Find where the given text appears and provide that cell's center as [X, Y] coordinate. 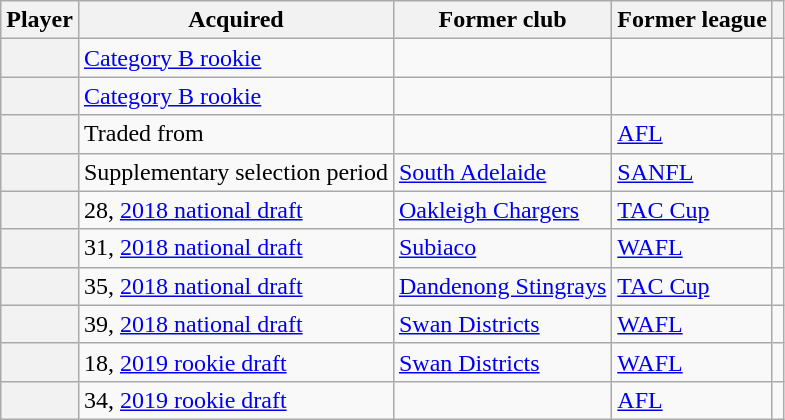
Former league [692, 20]
Acquired [236, 20]
SANFL [692, 172]
South Adelaide [502, 172]
18, 2019 rookie draft [236, 362]
35, 2018 national draft [236, 286]
Traded from [236, 134]
39, 2018 national draft [236, 324]
34, 2019 rookie draft [236, 400]
Supplementary selection period [236, 172]
Dandenong Stingrays [502, 286]
Former club [502, 20]
Player [40, 20]
28, 2018 national draft [236, 210]
Subiaco [502, 248]
Oakleigh Chargers [502, 210]
31, 2018 national draft [236, 248]
